Determine the (x, y) coordinate at the center of the cell enclosing the given text.  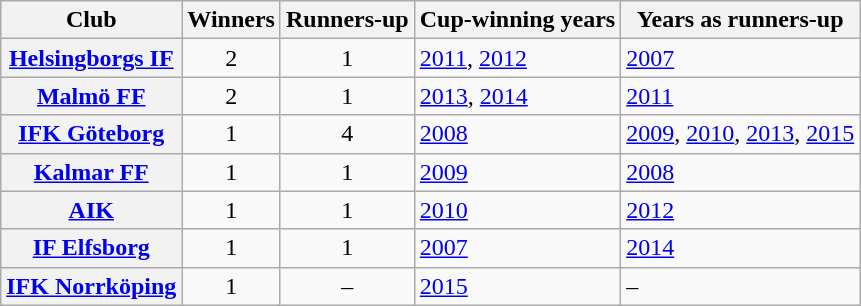
Years as runners-up (740, 20)
2012 (740, 210)
Malmö FF (92, 96)
2011, 2012 (517, 58)
Winners (232, 20)
2009 (517, 172)
2014 (740, 248)
Cup-winning years (517, 20)
2009, 2010, 2013, 2015 (740, 134)
2011 (740, 96)
Helsingborgs IF (92, 58)
2013, 2014 (517, 96)
Club (92, 20)
4 (347, 134)
IFK Göteborg (92, 134)
Kalmar FF (92, 172)
2015 (517, 286)
Runners-up (347, 20)
IFK Norrköping (92, 286)
IF Elfsborg (92, 248)
AIK (92, 210)
2010 (517, 210)
